Output the (x, y) coordinate of the center of the cell containing the given text.  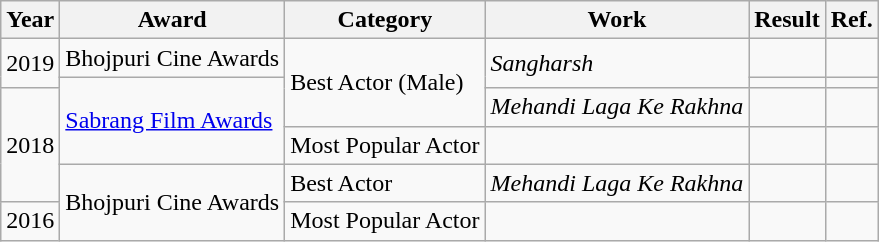
Award (172, 20)
2016 (30, 221)
Best Actor (385, 183)
Result (787, 20)
Ref. (852, 20)
Category (385, 20)
2019 (30, 64)
Best Actor (Male) (385, 82)
Sangharsh (617, 64)
Sabrang Film Awards (172, 120)
2018 (30, 145)
Work (617, 20)
Year (30, 20)
